Detect which cell encompasses the target text, then output its (x, y) center coordinate. 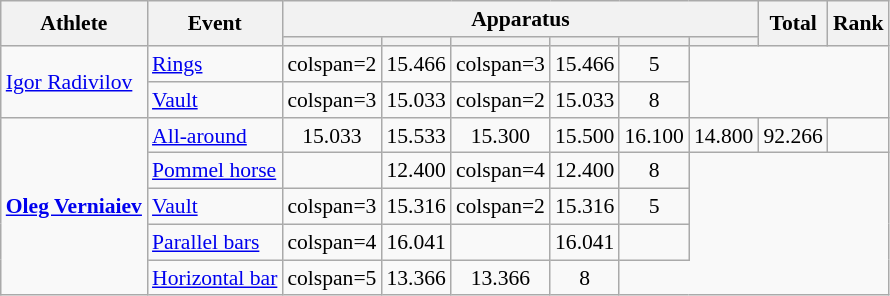
15.300 (500, 136)
Parallel bars (214, 243)
Total (792, 24)
Pommel horse (214, 171)
Oleg Verniaiev (74, 207)
Apparatus (520, 19)
92.266 (792, 136)
15.500 (584, 136)
Rings (214, 64)
Horizontal bar (214, 278)
15.533 (416, 136)
14.800 (724, 136)
Rank (858, 24)
Igor Radivilov (74, 82)
16.100 (654, 136)
colspan=5 (332, 278)
Event (214, 24)
All-around (214, 136)
Athlete (74, 24)
